Provide the (x, y) coordinate of the cell's center where the given text is located.  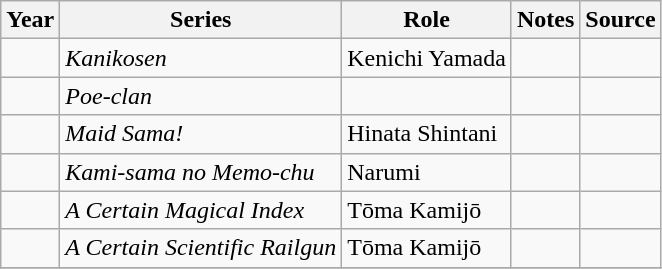
Maid Sama! (201, 134)
Poe-clan (201, 96)
Kenichi Yamada (427, 58)
Role (427, 20)
A Certain Magical Index (201, 210)
Kami-sama no Memo-chu (201, 172)
A Certain Scientific Railgun (201, 248)
Narumi (427, 172)
Notes (545, 20)
Year (30, 20)
Kanikosen (201, 58)
Hinata Shintani (427, 134)
Series (201, 20)
Source (620, 20)
